Output the (x, y) coordinate of the center of the cell containing the given text.  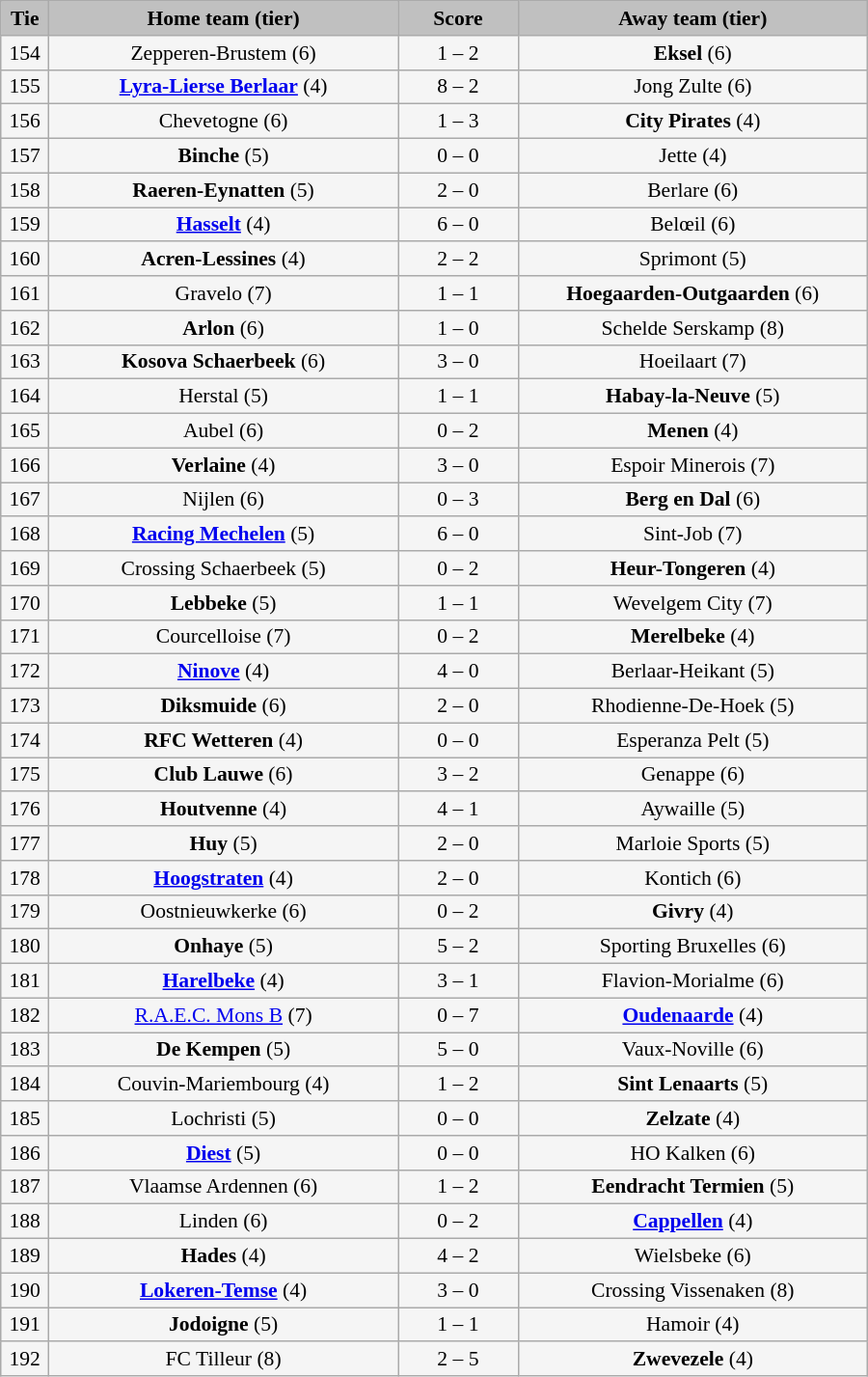
Gravelo (7) (224, 293)
Hamoir (4) (692, 1325)
Lochristi (5) (224, 1118)
191 (25, 1325)
Racing Mechelen (5) (224, 535)
0 – 7 (459, 1015)
Harelbeke (4) (224, 981)
162 (25, 328)
Zepperen-Brustem (6) (224, 53)
R.A.E.C. Mons B (7) (224, 1015)
De Kempen (5) (224, 1050)
155 (25, 87)
5 – 0 (459, 1050)
Marloie Sports (5) (692, 843)
Esperanza Pelt (5) (692, 740)
Herstal (5) (224, 397)
176 (25, 810)
3 – 1 (459, 981)
177 (25, 843)
Kosova Schaerbeek (6) (224, 362)
Raeren-Eynatten (5) (224, 190)
Zwevezele (4) (692, 1360)
178 (25, 878)
Espoir Minerois (7) (692, 465)
1 – 0 (459, 328)
Onhaye (5) (224, 947)
Berlaar-Heikant (5) (692, 672)
184 (25, 1085)
173 (25, 706)
Givry (4) (692, 912)
Berg en Dal (6) (692, 500)
175 (25, 775)
Sint-Job (7) (692, 535)
154 (25, 53)
160 (25, 260)
167 (25, 500)
Aywaille (5) (692, 810)
Lebbeke (5) (224, 603)
Ninove (4) (224, 672)
Diest (5) (224, 1153)
Hasselt (4) (224, 225)
Arlon (6) (224, 328)
1 – 3 (459, 122)
4 – 0 (459, 672)
Hoeilaart (7) (692, 362)
Sporting Bruxelles (6) (692, 947)
Heur-Tongeren (4) (692, 568)
Oostnieuwkerke (6) (224, 912)
Huy (5) (224, 843)
183 (25, 1050)
Couvin-Mariembourg (4) (224, 1085)
Crossing Schaerbeek (5) (224, 568)
Eksel (6) (692, 53)
Hoogstraten (4) (224, 878)
164 (25, 397)
Home team (tier) (224, 18)
188 (25, 1222)
Nijlen (6) (224, 500)
5 – 2 (459, 947)
0 – 3 (459, 500)
2 – 5 (459, 1360)
159 (25, 225)
Rhodienne-De-Hoek (5) (692, 706)
181 (25, 981)
Hoegaarden-Outgaarden (6) (692, 293)
Habay-la-Neuve (5) (692, 397)
8 – 2 (459, 87)
Score (459, 18)
Schelde Serskamp (8) (692, 328)
Sint Lenaarts (5) (692, 1085)
Club Lauwe (6) (224, 775)
Jodoigne (5) (224, 1325)
2 – 2 (459, 260)
166 (25, 465)
Wielsbeke (6) (692, 1256)
Diksmuide (6) (224, 706)
Jong Zulte (6) (692, 87)
Lokeren-Temse (4) (224, 1290)
FC Tilleur (8) (224, 1360)
174 (25, 740)
Linden (6) (224, 1222)
Crossing Vissenaken (8) (692, 1290)
163 (25, 362)
185 (25, 1118)
157 (25, 156)
182 (25, 1015)
City Pirates (4) (692, 122)
161 (25, 293)
180 (25, 947)
Houtvenne (4) (224, 810)
4 – 2 (459, 1256)
3 – 2 (459, 775)
Belœil (6) (692, 225)
Acren-Lessines (4) (224, 260)
Cappellen (4) (692, 1222)
192 (25, 1360)
Genappe (6) (692, 775)
189 (25, 1256)
169 (25, 568)
179 (25, 912)
Menen (4) (692, 431)
Away team (tier) (692, 18)
Vlaamse Ardennen (6) (224, 1187)
Binche (5) (224, 156)
171 (25, 637)
170 (25, 603)
Lyra-Lierse Berlaar (4) (224, 87)
RFC Wetteren (4) (224, 740)
158 (25, 190)
Tie (25, 18)
HO Kalken (6) (692, 1153)
186 (25, 1153)
Oudenaarde (4) (692, 1015)
Chevetogne (6) (224, 122)
Verlaine (4) (224, 465)
Jette (4) (692, 156)
4 – 1 (459, 810)
Kontich (6) (692, 878)
Sprimont (5) (692, 260)
Vaux-Noville (6) (692, 1050)
Flavion-Morialme (6) (692, 981)
156 (25, 122)
Merelbeke (4) (692, 637)
165 (25, 431)
168 (25, 535)
Eendracht Termien (5) (692, 1187)
Berlare (6) (692, 190)
Zelzate (4) (692, 1118)
Hades (4) (224, 1256)
Courcelloise (7) (224, 637)
172 (25, 672)
190 (25, 1290)
187 (25, 1187)
Aubel (6) (224, 431)
Wevelgem City (7) (692, 603)
